Determine the (X, Y) coordinate at the center of the cell enclosing the given text.  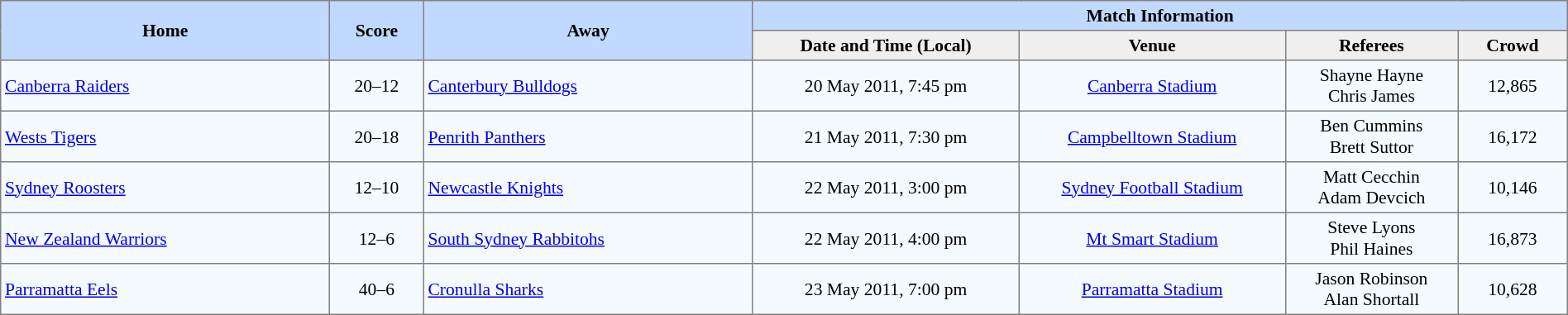
Canberra Raiders (165, 86)
Venue (1152, 45)
Match Information (1159, 16)
Sydney Football Stadium (1152, 188)
21 May 2011, 7:30 pm (886, 136)
Newcastle Knights (588, 188)
Shayne HayneChris James (1371, 86)
20–18 (377, 136)
South Sydney Rabbitohs (588, 238)
Home (165, 31)
Mt Smart Stadium (1152, 238)
Canterbury Bulldogs (588, 86)
Jason RobinsonAlan Shortall (1371, 289)
Away (588, 31)
Parramatta Eels (165, 289)
Sydney Roosters (165, 188)
New Zealand Warriors (165, 238)
Steve LyonsPhil Haines (1371, 238)
Ben CumminsBrett Suttor (1371, 136)
12–10 (377, 188)
12–6 (377, 238)
Penrith Panthers (588, 136)
Crowd (1513, 45)
Wests Tigers (165, 136)
40–6 (377, 289)
22 May 2011, 3:00 pm (886, 188)
Canberra Stadium (1152, 86)
Date and Time (Local) (886, 45)
Referees (1371, 45)
Score (377, 31)
10,146 (1513, 188)
16,172 (1513, 136)
12,865 (1513, 86)
22 May 2011, 4:00 pm (886, 238)
Campbelltown Stadium (1152, 136)
20 May 2011, 7:45 pm (886, 86)
Cronulla Sharks (588, 289)
Matt CecchinAdam Devcich (1371, 188)
20–12 (377, 86)
10,628 (1513, 289)
16,873 (1513, 238)
23 May 2011, 7:00 pm (886, 289)
Parramatta Stadium (1152, 289)
